Pinpoint the cell where the given text exists, returning its (x, y) midpoint coordinate. 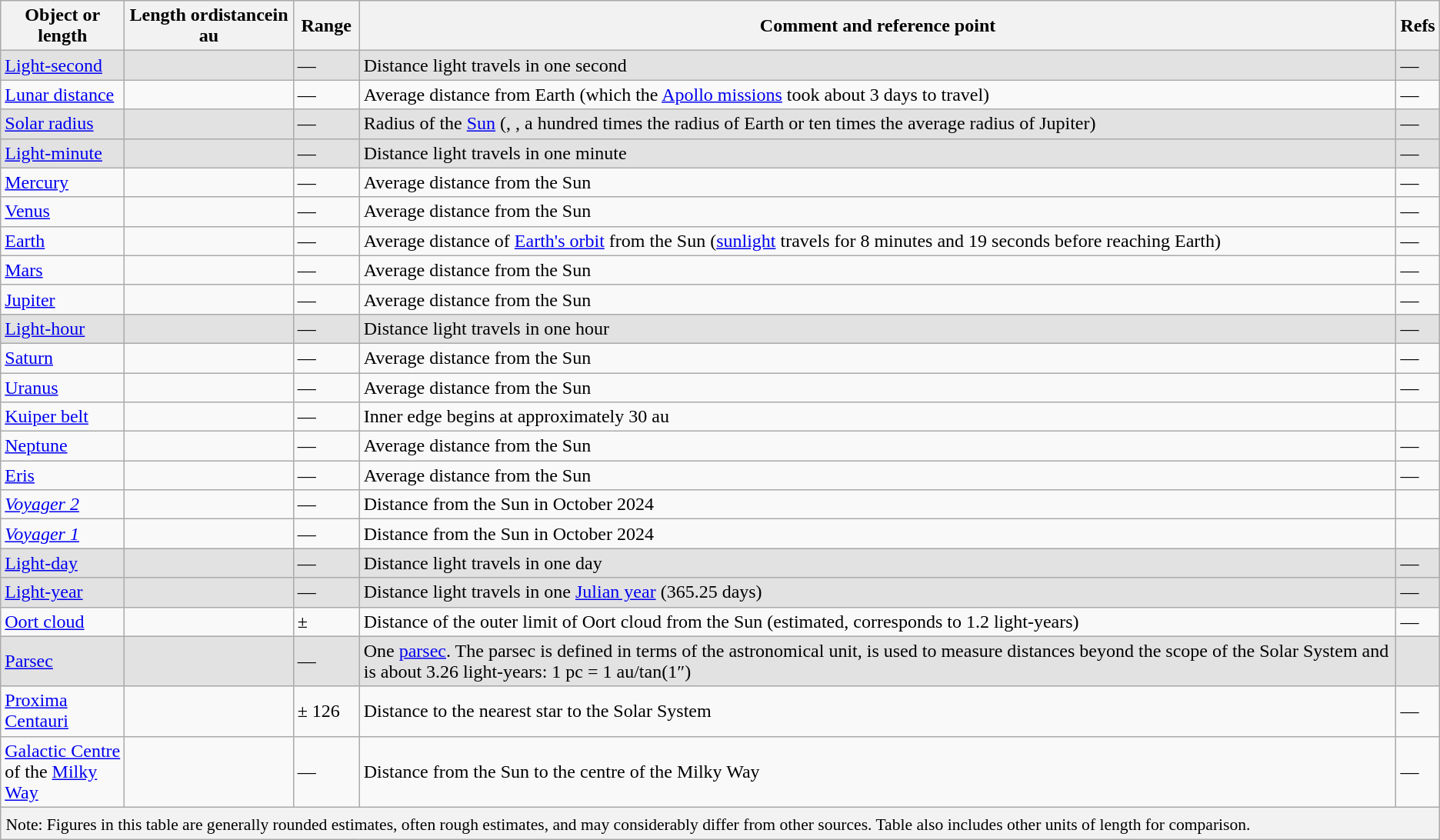
± (326, 622)
Average distance of Earth's orbit from the Sun (sunlight travels for 8 minutes and 19 seconds before reaching Earth) (878, 241)
Saturn (63, 358)
Distance to the nearest star to the Solar System (878, 711)
Jupiter (63, 299)
Eris (63, 475)
Venus (63, 212)
Radius of the Sun (, , a hundred times the radius of Earth or ten times the average radius of Jupiter) (878, 124)
Distance of the outer limit of Oort cloud from the Sun (estimated, corresponds to 1.2 light-years) (878, 622)
Light-day (63, 563)
± 126 (326, 711)
Solar radius (63, 124)
Length ordistancein au (209, 26)
Distance light travels in one Julian year (365.25 days) (878, 592)
Distance light travels in one hour (878, 328)
Distance light travels in one minute (878, 153)
Light-minute (63, 153)
Oort cloud (63, 622)
Refs (1418, 26)
Kuiper belt (63, 417)
Inner edge begins at approximately 30 au (878, 417)
Uranus (63, 387)
Neptune (63, 446)
Proxima Centauri (63, 711)
Voyager 1 (63, 534)
Parsec (63, 662)
Lunar distance (63, 95)
Light-year (63, 592)
Light-second (63, 65)
Object or length (63, 26)
Voyager 2 (63, 505)
Distance light travels in one second (878, 65)
Comment and reference point (878, 26)
Range (326, 26)
Average distance from Earth (which the Apollo missions took about 3 days to travel) (878, 95)
Mercury (63, 182)
Mars (63, 270)
Light-hour (63, 328)
Galactic Centre of the Milky Way (63, 772)
Distance from the Sun to the centre of the Milky Way (878, 772)
Earth (63, 241)
Distance light travels in one day (878, 563)
